Search for the cell housing the specified text and yield its (X, Y) center coordinate. 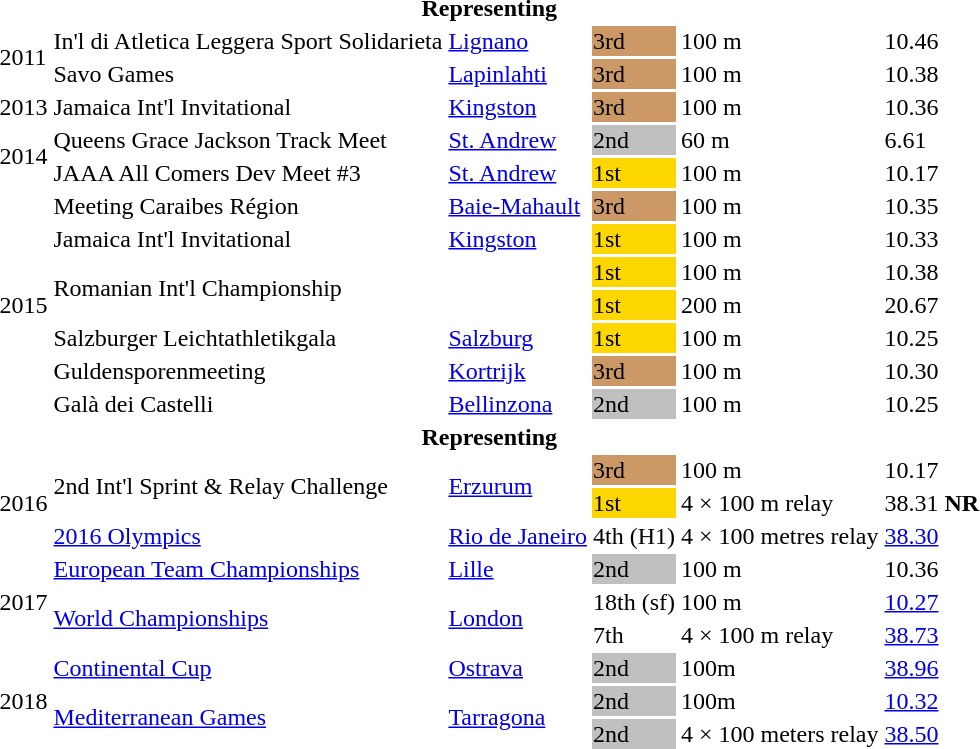
18th (sf) (634, 602)
7th (634, 635)
Meeting Caraibes Région (248, 206)
Continental Cup (248, 668)
Queens Grace Jackson Track Meet (248, 140)
Salzburg (518, 338)
Ostrava (518, 668)
London (518, 618)
Lapinlahti (518, 74)
Guldensporenmeeting (248, 371)
Galà dei Castelli (248, 404)
Erzurum (518, 486)
200 m (779, 305)
Romanian Int'l Championship (248, 288)
Savo Games (248, 74)
Lignano (518, 41)
World Championships (248, 618)
Mediterranean Games (248, 718)
European Team Championships (248, 569)
Rio de Janeiro (518, 536)
Tarragona (518, 718)
JAAA All Comers Dev Meet #3 (248, 173)
4th (H1) (634, 536)
2nd Int'l Sprint & Relay Challenge (248, 486)
In'l di Atletica Leggera Sport Solidarieta (248, 41)
Bellinzona (518, 404)
Lille (518, 569)
2016 Olympics (248, 536)
Kortrijk (518, 371)
4 × 100 meters relay (779, 734)
4 × 100 metres relay (779, 536)
Baie-Mahault (518, 206)
Salzburger Leichtathletikgala (248, 338)
60 m (779, 140)
